From the cell containing the given text, extract its center point as [x, y] coordinate. 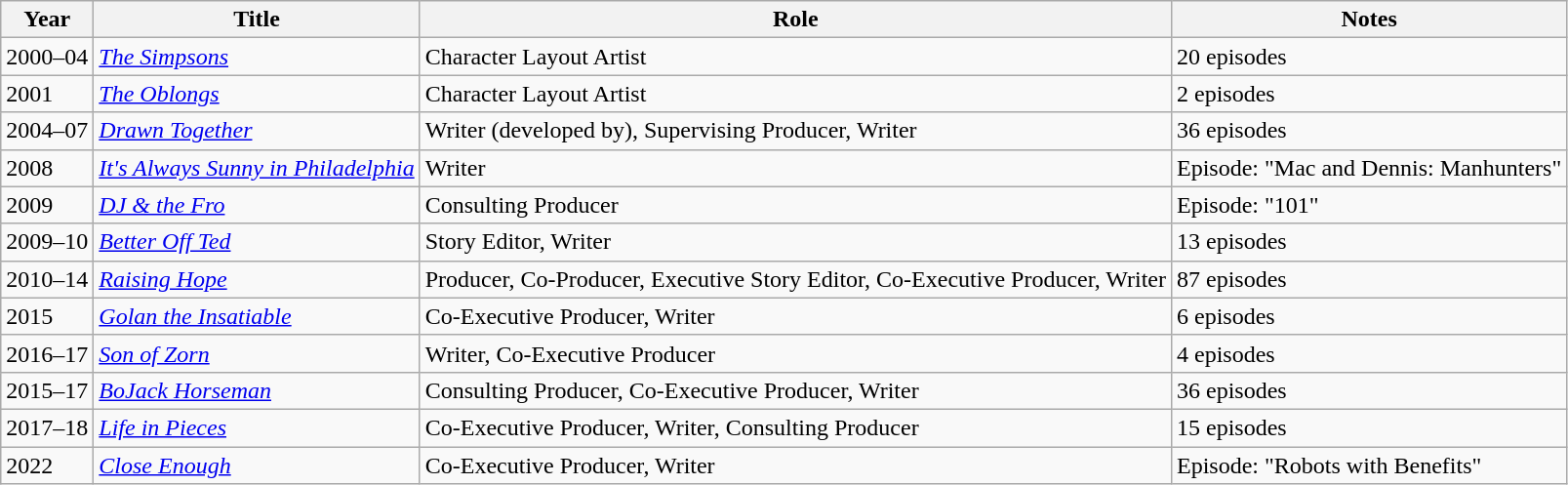
Episode: "101" [1368, 205]
6 episodes [1368, 316]
Life in Pieces [257, 427]
Producer, Co-Producer, Executive Story Editor, Co-Executive Producer, Writer [795, 279]
2009 [47, 205]
BoJack Horseman [257, 390]
Title [257, 20]
20 episodes [1368, 57]
2022 [47, 465]
87 episodes [1368, 279]
The Oblongs [257, 94]
2009–10 [47, 242]
15 episodes [1368, 427]
2015–17 [47, 390]
Better Off Ted [257, 242]
Year [47, 20]
2001 [47, 94]
2000–04 [47, 57]
2004–07 [47, 131]
2017–18 [47, 427]
4 episodes [1368, 353]
2 episodes [1368, 94]
2008 [47, 168]
It's Always Sunny in Philadelphia [257, 168]
2010–14 [47, 279]
Close Enough [257, 465]
Co-Executive Producer, Writer, Consulting Producer [795, 427]
Consulting Producer [795, 205]
Drawn Together [257, 131]
Writer [795, 168]
Golan the Insatiable [257, 316]
Episode: "Mac and Dennis: Manhunters" [1368, 168]
Raising Hope [257, 279]
Consulting Producer, Co-Executive Producer, Writer [795, 390]
2016–17 [47, 353]
Writer, Co-Executive Producer [795, 353]
Episode: "Robots with Benefits" [1368, 465]
Role [795, 20]
The Simpsons [257, 57]
Writer (developed by), Supervising Producer, Writer [795, 131]
Notes [1368, 20]
Story Editor, Writer [795, 242]
Son of Zorn [257, 353]
DJ & the Fro [257, 205]
13 episodes [1368, 242]
2015 [47, 316]
